Capture the cell that displays the provided text and extract its (x, y) central coordinate. 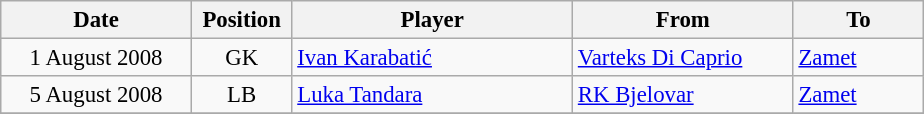
To (858, 20)
Position (242, 20)
From (684, 20)
5 August 2008 (96, 95)
GK (242, 58)
RK Bjelovar (684, 95)
Player (432, 20)
Luka Tandara (432, 95)
1 August 2008 (96, 58)
LB (242, 95)
Date (96, 20)
Ivan Karabatić (432, 58)
Varteks Di Caprio (684, 58)
